Return (x, y) of the center of cell containing provided text 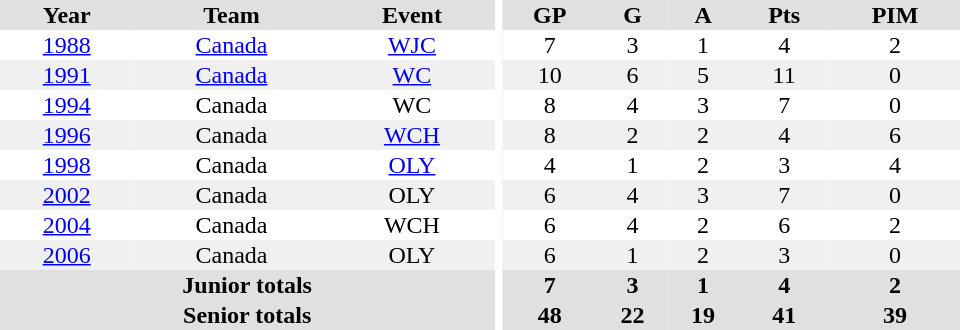
1988 (66, 45)
41 (784, 315)
22 (632, 315)
Senior totals (247, 315)
2006 (66, 255)
48 (550, 315)
10 (550, 75)
19 (704, 315)
1991 (66, 75)
1998 (66, 165)
G (632, 15)
2002 (66, 195)
WJC (412, 45)
Junior totals (247, 285)
Year (66, 15)
Team (231, 15)
A (704, 15)
PIM (895, 15)
5 (704, 75)
11 (784, 75)
1994 (66, 105)
GP (550, 15)
Event (412, 15)
1996 (66, 135)
Pts (784, 15)
2004 (66, 225)
39 (895, 315)
